Extract the (x, y) coordinate from the center of the cell holding the provided text.  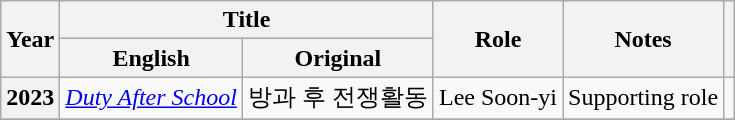
Lee Soon-yi (498, 98)
Role (498, 39)
Title (247, 20)
2023 (30, 98)
Year (30, 39)
방과 후 전쟁활동 (338, 98)
Notes (644, 39)
English (152, 58)
Original (338, 58)
Duty After School (152, 98)
Supporting role (644, 98)
